Detect which cell encompasses the target text, then output its [X, Y] center coordinate. 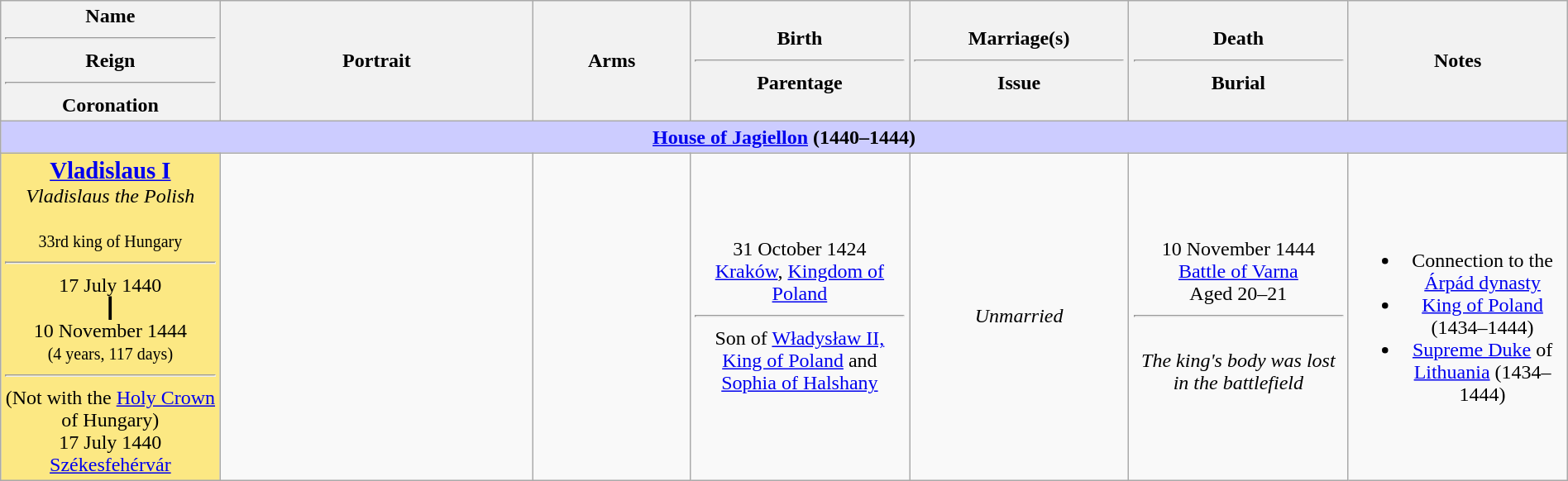
DeathBurial [1239, 61]
Notes [1457, 61]
House of Jagiellon (1440–1444) [784, 137]
Unmarried [1019, 317]
Arms [612, 61]
10 November 1444Battle of VarnaAged 20–21The king's body was lost in the battlefield [1239, 317]
Connection to the Árpád dynastyKing of Poland (1434–1444)Supreme Duke of Lithuania (1434–1444) [1457, 317]
Marriage(s)Issue [1019, 61]
NameReignCoronation [111, 61]
BirthParentage [799, 61]
Portrait [377, 61]
31 October 1424Kraków, Kingdom of PolandSon of Władysław II, King of Poland and Sophia of Halshany [799, 317]
